For the text-containing cell, return its midpoint in (X, Y) coordinate format. 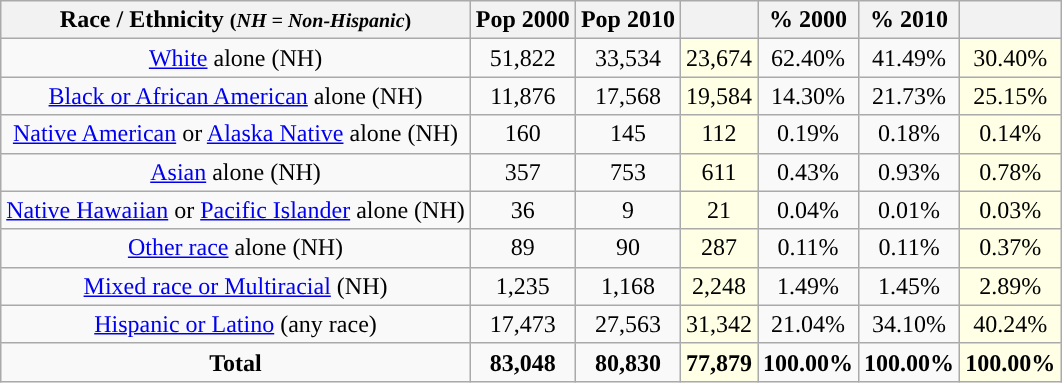
160 (522, 134)
1.45% (910, 286)
51,822 (522, 58)
Mixed race or Multiracial (NH) (236, 286)
83,048 (522, 362)
21.04% (808, 324)
23,674 (718, 58)
21 (718, 210)
Asian alone (NH) (236, 172)
0.43% (808, 172)
41.49% (910, 58)
31,342 (718, 324)
19,584 (718, 96)
0.01% (910, 210)
21.73% (910, 96)
Black or African American alone (NH) (236, 96)
40.24% (1010, 324)
Pop 2010 (628, 20)
% 2010 (910, 20)
112 (718, 134)
89 (522, 248)
0.04% (808, 210)
2.89% (1010, 286)
2,248 (718, 286)
0.78% (1010, 172)
9 (628, 210)
27,563 (628, 324)
Pop 2000 (522, 20)
611 (718, 172)
357 (522, 172)
77,879 (718, 362)
17,568 (628, 96)
0.03% (1010, 210)
1.49% (808, 286)
1,235 (522, 286)
30.40% (1010, 58)
36 (522, 210)
Race / Ethnicity (NH = Non-Hispanic) (236, 20)
Native Hawaiian or Pacific Islander alone (NH) (236, 210)
11,876 (522, 96)
0.19% (808, 134)
Other race alone (NH) (236, 248)
34.10% (910, 324)
90 (628, 248)
Native American or Alaska Native alone (NH) (236, 134)
62.40% (808, 58)
White alone (NH) (236, 58)
14.30% (808, 96)
0.18% (910, 134)
Total (236, 362)
25.15% (1010, 96)
1,168 (628, 286)
17,473 (522, 324)
753 (628, 172)
Hispanic or Latino (any race) (236, 324)
0.93% (910, 172)
0.37% (1010, 248)
0.14% (1010, 134)
145 (628, 134)
33,534 (628, 58)
% 2000 (808, 20)
287 (718, 248)
80,830 (628, 362)
